Capture the cell that displays the provided text and extract its [x, y] central coordinate. 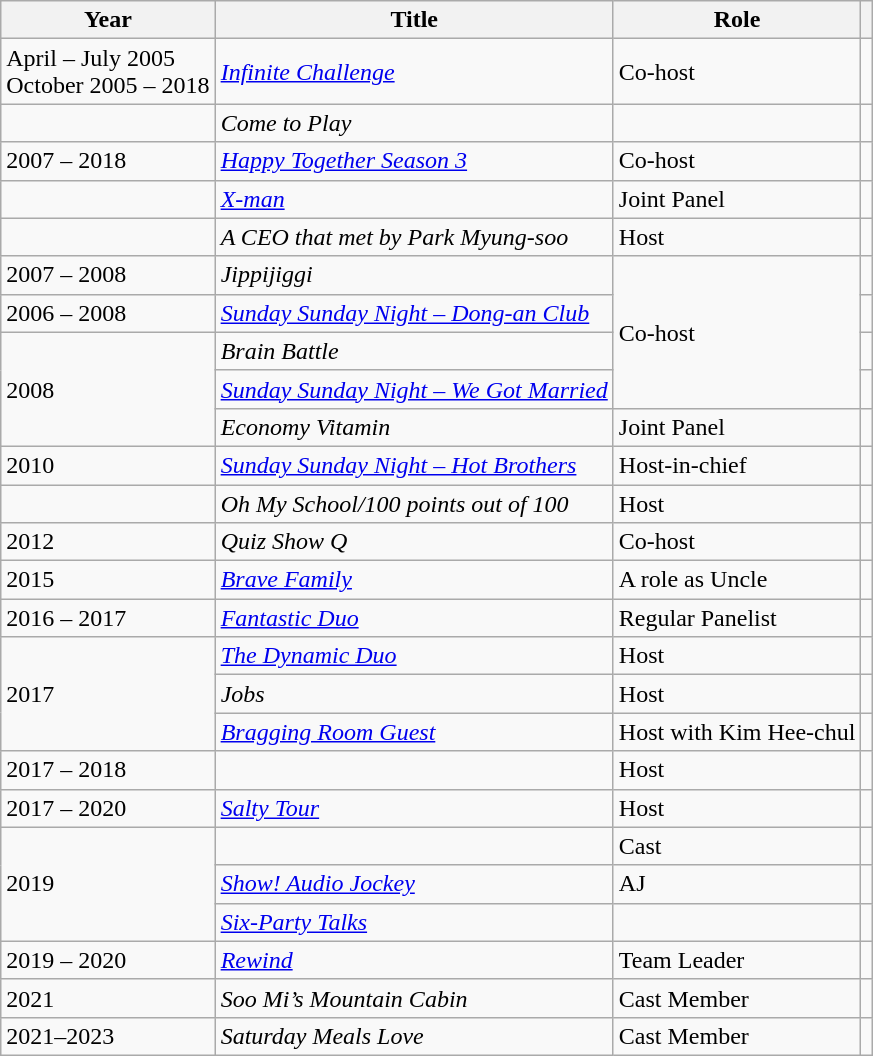
Economy Vitamin [414, 427]
2015 [108, 580]
Six-Party Talks [414, 922]
2021–2023 [108, 1036]
2008 [108, 389]
Title [414, 20]
2007 – 2008 [108, 275]
Regular Panelist [737, 618]
Saturday Meals Love [414, 1036]
Sunday Sunday Night – We Got Married [414, 389]
2006 – 2008 [108, 313]
Jippijiggi [414, 275]
Host-in-chief [737, 465]
Rewind [414, 960]
Fantastic Duo [414, 618]
Brave Family [414, 580]
Jobs [414, 694]
Happy Together Season 3 [414, 161]
2017 – 2018 [108, 770]
Bragging Room Guest [414, 732]
Show! Audio Jockey [414, 884]
Team Leader [737, 960]
Cast [737, 846]
Sunday Sunday Night – Dong-an Club [414, 313]
Role [737, 20]
April – July 2005October 2005 – 2018 [108, 72]
A role as Uncle [737, 580]
Come to Play [414, 123]
Year [108, 20]
2017 – 2020 [108, 808]
AJ [737, 884]
The Dynamic Duo [414, 656]
Host with Kim Hee-chul [737, 732]
Infinite Challenge [414, 72]
2017 [108, 694]
X-man [414, 199]
A CEO that met by Park Myung-soo [414, 237]
2016 – 2017 [108, 618]
Brain Battle [414, 351]
Salty Tour [414, 808]
2012 [108, 542]
2019 – 2020 [108, 960]
2021 [108, 998]
2019 [108, 884]
Oh My School/100 points out of 100 [414, 503]
Soo Mi’s Mountain Cabin [414, 998]
Quiz Show Q [414, 542]
2010 [108, 465]
Sunday Sunday Night – Hot Brothers [414, 465]
2007 – 2018 [108, 161]
